For the text-containing cell, return its midpoint in [x, y] coordinate format. 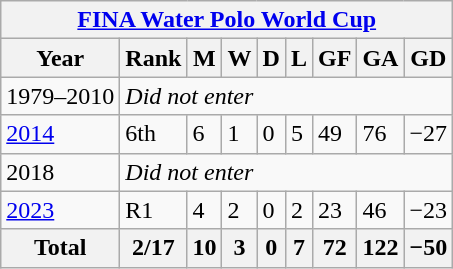
1979–2010 [60, 96]
3 [240, 248]
2/17 [154, 248]
2014 [60, 134]
Year [60, 58]
Total [60, 248]
1 [240, 134]
W [240, 58]
D [271, 58]
49 [335, 134]
6 [204, 134]
FINA Water Polo World Cup [227, 20]
Rank [154, 58]
76 [380, 134]
M [204, 58]
122 [380, 248]
GA [380, 58]
4 [204, 210]
23 [335, 210]
7 [298, 248]
−50 [428, 248]
6th [154, 134]
−23 [428, 210]
GD [428, 58]
5 [298, 134]
2023 [60, 210]
GF [335, 58]
−27 [428, 134]
2018 [60, 172]
L [298, 58]
46 [380, 210]
10 [204, 248]
72 [335, 248]
R1 [154, 210]
